Return (x, y) of the center of cell containing provided text 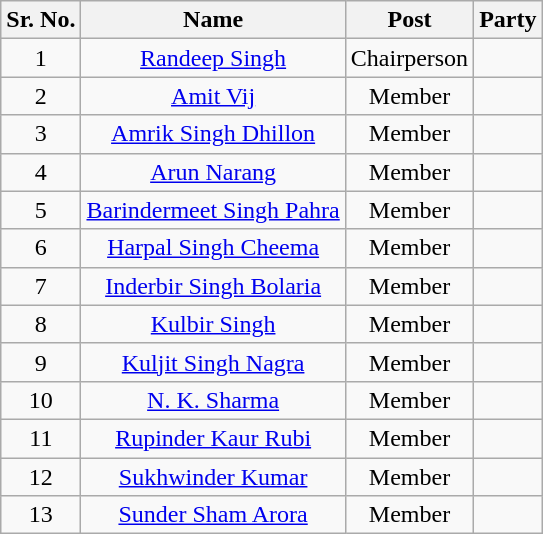
7 (41, 286)
Sukhwinder Kumar (213, 477)
11 (41, 438)
2 (41, 96)
4 (41, 172)
8 (41, 324)
Sunder Sham Arora (213, 515)
N. K. Sharma (213, 400)
3 (41, 134)
Name (213, 20)
Arun Narang (213, 172)
13 (41, 515)
Inderbir Singh Bolaria (213, 286)
10 (41, 400)
6 (41, 248)
Harpal Singh Cheema (213, 248)
Rupinder Kaur Rubi (213, 438)
Party (508, 20)
Barindermeet Singh Pahra (213, 210)
Chairperson (409, 58)
Kulbir Singh (213, 324)
1 (41, 58)
9 (41, 362)
Amrik Singh Dhillon (213, 134)
Sr. No. (41, 20)
12 (41, 477)
Amit Vij (213, 96)
Kuljit Singh Nagra (213, 362)
Post (409, 20)
5 (41, 210)
Randeep Singh (213, 58)
